Return the [X, Y] coordinate for the center point of the cell that contains the specified text.  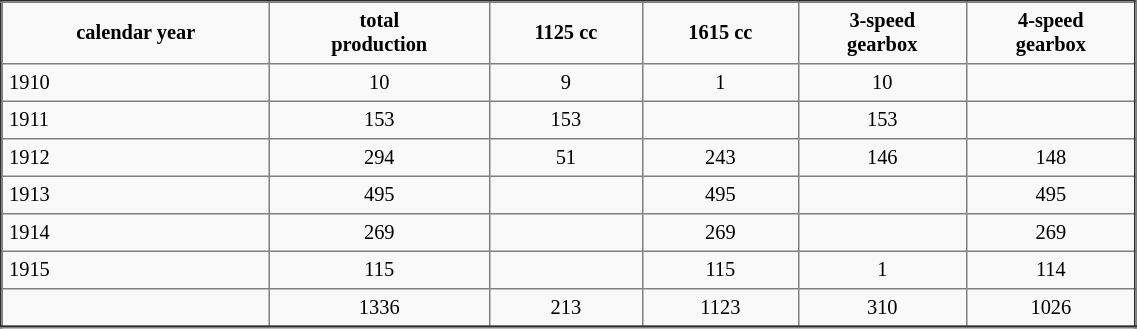
3-speedgearbox [882, 32]
totalproduction [379, 32]
114 [1051, 270]
146 [882, 157]
1125 cc [566, 32]
148 [1051, 157]
1615 cc [721, 32]
1123 [721, 307]
1911 [136, 120]
1915 [136, 270]
1913 [136, 195]
1336 [379, 307]
310 [882, 307]
4-speedgearbox [1051, 32]
51 [566, 157]
294 [379, 157]
1912 [136, 157]
243 [721, 157]
calendar year [136, 32]
1910 [136, 82]
1914 [136, 232]
9 [566, 82]
1026 [1051, 307]
213 [566, 307]
